Return (x, y) of the center of cell containing provided text 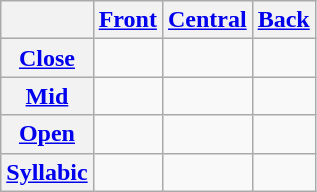
Syllabic (47, 172)
Close (47, 58)
Open (47, 134)
Front (128, 20)
Central (207, 20)
Mid (47, 96)
Back (284, 20)
